Capture the cell that displays the provided text and extract its [x, y] central coordinate. 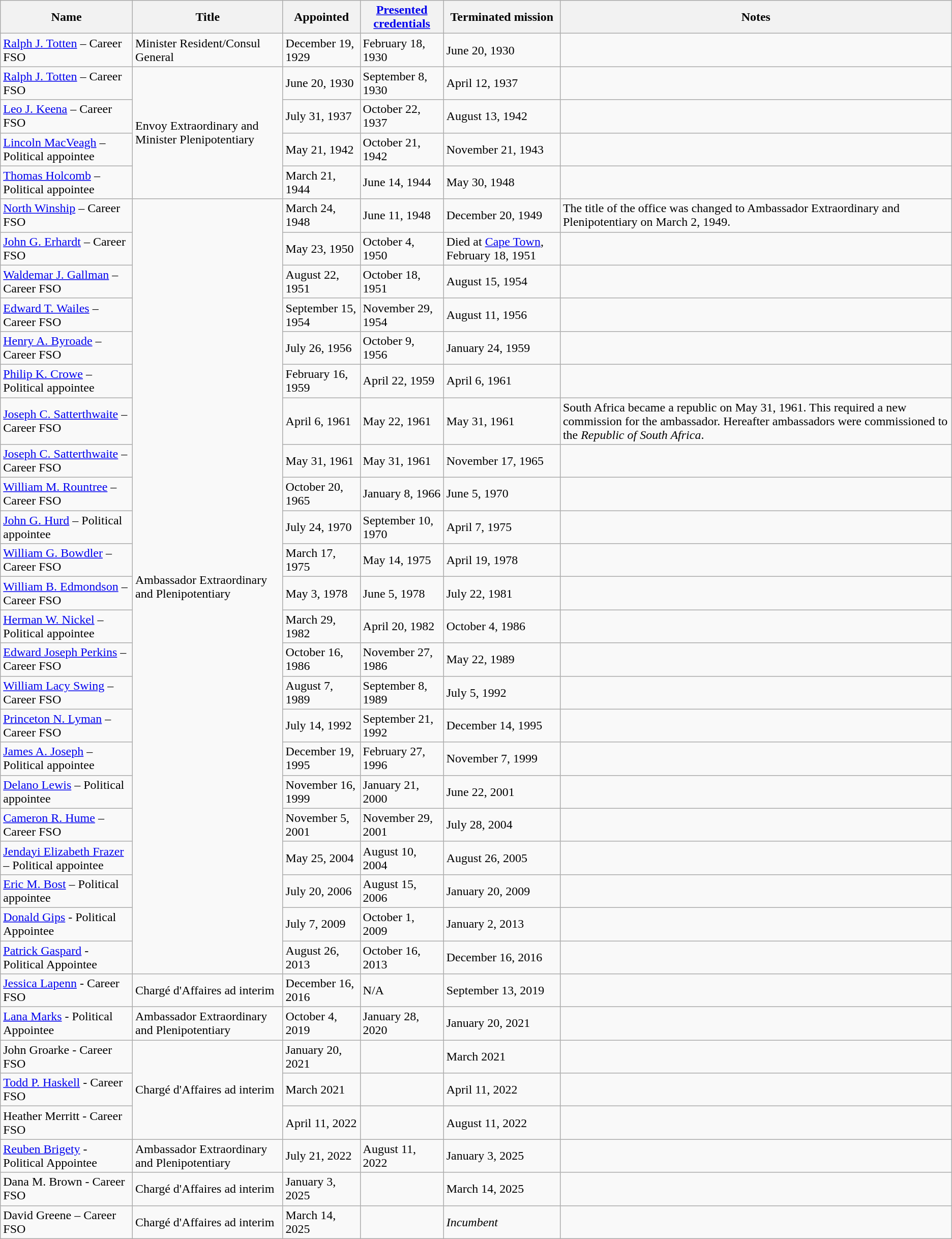
December 19, 1995 [321, 759]
September 8, 1930 [402, 83]
William B. Edmondson – Career FSO [67, 593]
June 5, 1970 [501, 494]
Lincoln MacVeagh – Political appointee [67, 150]
William M. Rountree – Career FSO [67, 494]
May 22, 1961 [402, 421]
John Groarke - Career FSO [67, 1057]
Appointed [321, 17]
November 29, 2001 [402, 825]
October 20, 1965 [321, 494]
Herman W. Nickel – Political appointee [67, 627]
December 19, 1929 [321, 50]
Incumbent [501, 1222]
Reuben Brigety - Political Appointee [67, 1156]
February 18, 1930 [402, 50]
March 17, 1975 [321, 560]
Jessica Lapenn - Career FSO [67, 991]
November 7, 1999 [501, 759]
September 15, 1954 [321, 314]
January 28, 2020 [402, 1023]
October 4, 2019 [321, 1023]
Dana M. Brown - Career FSO [67, 1189]
The title of the office was changed to Ambassador Extraordinary and Plenipotentiary on March 2, 1949. [756, 216]
Waldemar J. Gallman – Career FSO [67, 282]
June 11, 1948 [402, 216]
Died at Cape Town, February 18, 1951 [501, 248]
Presented credentials [402, 17]
Princeton N. Lyman – Career FSO [67, 725]
Todd P. Haskell - Career FSO [67, 1089]
September 21, 1992 [402, 725]
May 30, 1948 [501, 182]
August 15, 1954 [501, 282]
September 8, 1989 [402, 693]
July 24, 1970 [321, 527]
April 12, 1937 [501, 83]
July 20, 2006 [321, 891]
April 20, 1982 [402, 627]
July 22, 1981 [501, 593]
January 20, 2009 [501, 891]
July 7, 2009 [321, 924]
N/A [402, 991]
William Lacy Swing – Career FSO [67, 693]
Envoy Extraordinary and Minister Plenipotentiary [207, 133]
November 29, 1954 [402, 314]
March 24, 1948 [321, 216]
July 26, 1956 [321, 348]
Eric M. Bost – Political appointee [67, 891]
Title [207, 17]
November 17, 1965 [501, 461]
July 31, 1937 [321, 116]
December 14, 1995 [501, 725]
May 14, 1975 [402, 560]
John G. Erhardt – Career FSO [67, 248]
July 28, 2004 [501, 825]
October 21, 1942 [402, 150]
April 19, 1978 [501, 560]
May 25, 2004 [321, 858]
November 27, 1986 [402, 659]
Name [67, 17]
March 21, 1944 [321, 182]
Leo J. Keena – Career FSO [67, 116]
August 10, 2004 [402, 858]
Thomas Holcomb – Political appointee [67, 182]
January 8, 1966 [402, 494]
June 22, 2001 [501, 791]
August 11, 1956 [501, 314]
John G. Hurd – Political appointee [67, 527]
October 4, 1986 [501, 627]
February 27, 1996 [402, 759]
March 29, 1982 [321, 627]
July 5, 1992 [501, 693]
October 16, 1986 [321, 659]
Heather Merritt - Career FSO [67, 1123]
December 20, 1949 [501, 216]
July 14, 1992 [321, 725]
Jendayi Elizabeth Frazer – Political appointee [67, 858]
August 22, 1951 [321, 282]
November 21, 1943 [501, 150]
Patrick Gaspard - Political Appointee [67, 957]
August 26, 2013 [321, 957]
Edward Joseph Perkins – Career FSO [67, 659]
David Greene – Career FSO [67, 1222]
January 21, 2000 [402, 791]
April 7, 1975 [501, 527]
North Winship – Career FSO [67, 216]
April 22, 1959 [402, 380]
February 16, 1959 [321, 380]
May 23, 1950 [321, 248]
October 22, 1937 [402, 116]
August 26, 2005 [501, 858]
June 14, 1944 [402, 182]
Delano Lewis – Political appointee [67, 791]
September 13, 2019 [501, 991]
October 4, 1950 [402, 248]
August 7, 1989 [321, 693]
William G. Bowdler – Career FSO [67, 560]
Henry A. Byroade – Career FSO [67, 348]
October 18, 1951 [402, 282]
Edward T. Wailes – Career FSO [67, 314]
May 22, 1989 [501, 659]
October 1, 2009 [402, 924]
January 2, 2013 [501, 924]
May 3, 1978 [321, 593]
June 5, 1978 [402, 593]
September 10, 1970 [402, 527]
Cameron R. Hume – Career FSO [67, 825]
May 21, 1942 [321, 150]
November 5, 2001 [321, 825]
Donald Gips - Political Appointee [67, 924]
October 16, 2013 [402, 957]
Notes [756, 17]
November 16, 1999 [321, 791]
August 13, 1942 [501, 116]
Lana Marks - Political Appointee [67, 1023]
Terminated mission [501, 17]
James A. Joseph – Political appointee [67, 759]
Minister Resident/Consul General [207, 50]
August 15, 2006 [402, 891]
October 9, 1956 [402, 348]
January 24, 1959 [501, 348]
Philip K. Crowe – Political appointee [67, 380]
July 21, 2022 [321, 1156]
